Return [X, Y] of the center of cell containing provided text 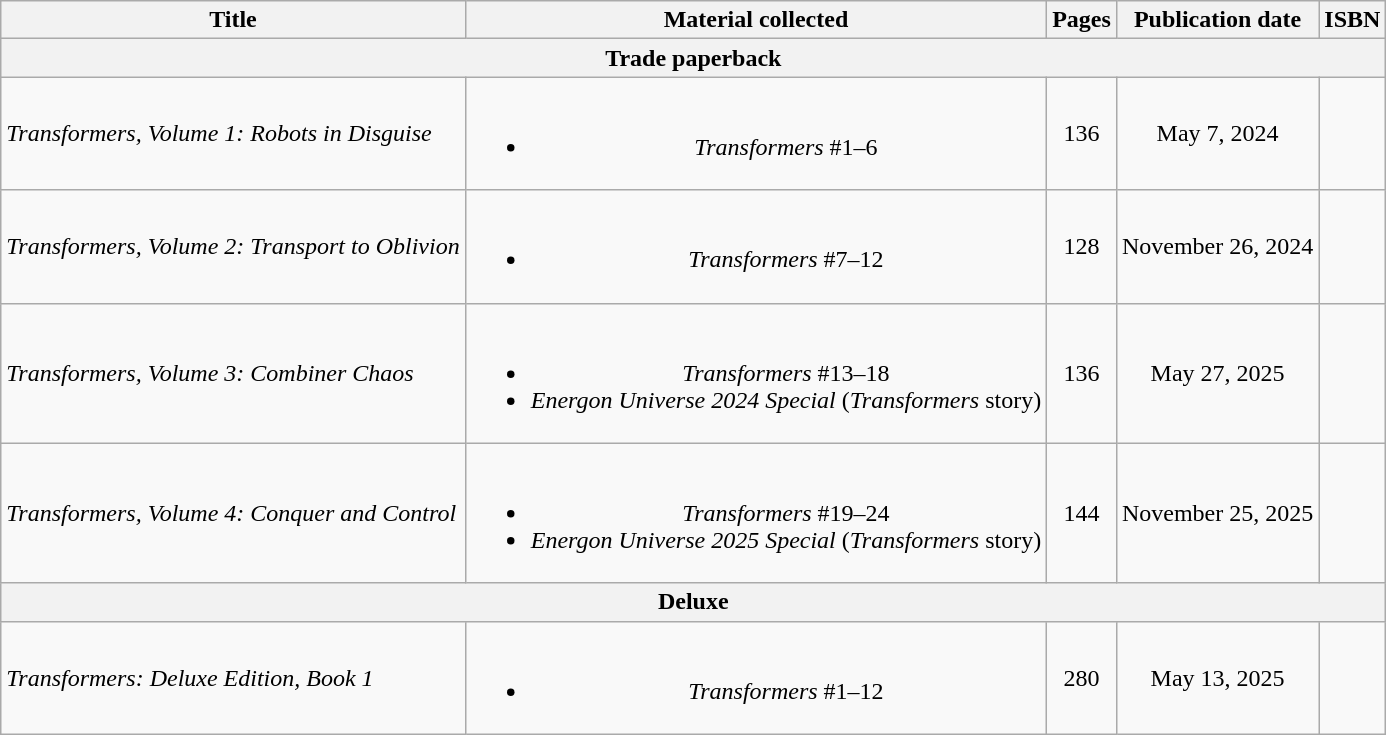
Transformers #1–12 [756, 678]
Deluxe [694, 602]
280 [1082, 678]
ISBN [1352, 20]
Transformers, Volume 3: Combiner Chaos [233, 373]
November 26, 2024 [1217, 246]
144 [1082, 513]
November 25, 2025 [1217, 513]
Transformers, Volume 1: Robots in Disguise [233, 134]
May 13, 2025 [1217, 678]
May 7, 2024 [1217, 134]
Transformers #1–6 [756, 134]
Transformers #19–24Energon Universe 2025 Special (Transformers story) [756, 513]
Transformers: Deluxe Edition, Book 1 [233, 678]
Pages [1082, 20]
Trade paperback [694, 58]
Transformers, Volume 4: Conquer and Control [233, 513]
Title [233, 20]
Publication date [1217, 20]
Transformers #13–18Energon Universe 2024 Special (Transformers story) [756, 373]
Material collected [756, 20]
Transformers #7–12 [756, 246]
128 [1082, 246]
May 27, 2025 [1217, 373]
Transformers, Volume 2: Transport to Oblivion [233, 246]
